Identify which cell holds the provided text, then report its [X, Y] central coordinate. 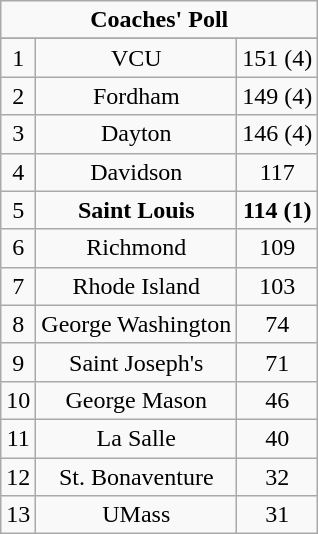
8 [18, 324]
117 [278, 172]
George Washington [136, 324]
Richmond [136, 248]
St. Bonaventure [136, 477]
George Mason [136, 400]
109 [278, 248]
7 [18, 286]
71 [278, 362]
Saint Joseph's [136, 362]
UMass [136, 515]
151 (4) [278, 58]
46 [278, 400]
2 [18, 96]
12 [18, 477]
114 (1) [278, 210]
149 (4) [278, 96]
Coaches' Poll [160, 20]
1 [18, 58]
31 [278, 515]
4 [18, 172]
Saint Louis [136, 210]
10 [18, 400]
74 [278, 324]
9 [18, 362]
103 [278, 286]
La Salle [136, 438]
Fordham [136, 96]
6 [18, 248]
13 [18, 515]
32 [278, 477]
Rhode Island [136, 286]
146 (4) [278, 134]
11 [18, 438]
Dayton [136, 134]
Davidson [136, 172]
5 [18, 210]
VCU [136, 58]
3 [18, 134]
40 [278, 438]
